Return the [x, y] coordinate for the center point of the cell that contains the specified text.  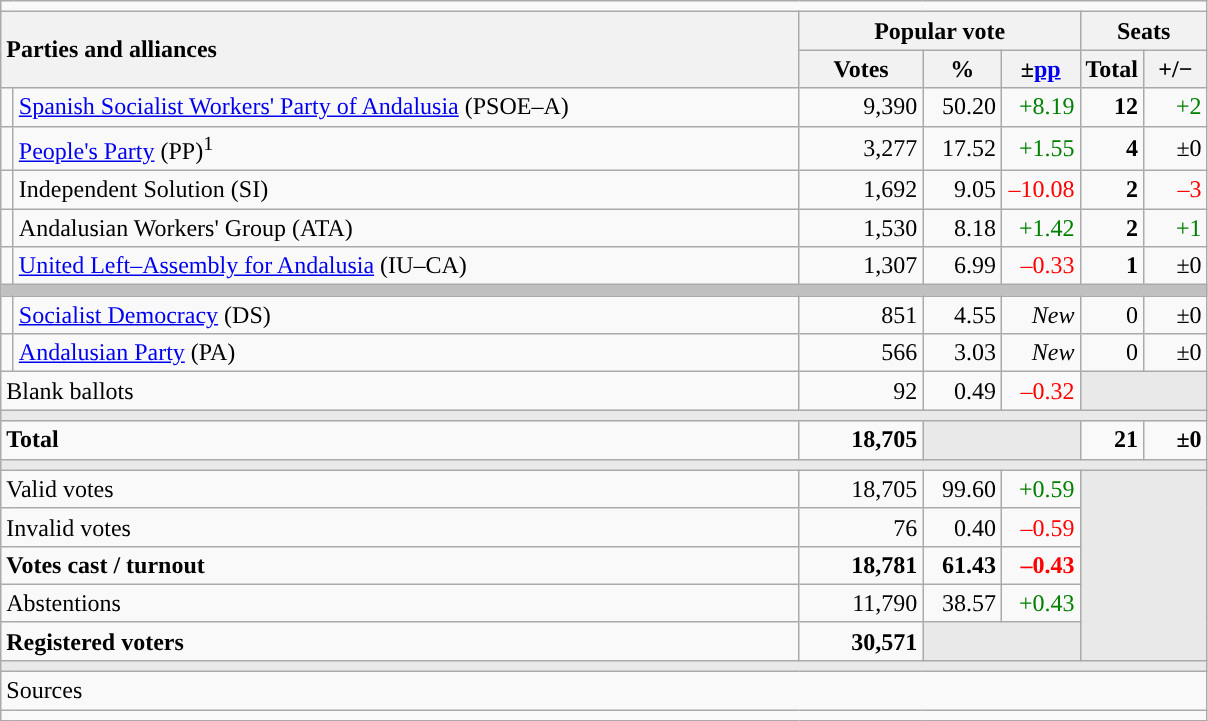
+/− [1176, 69]
99.60 [962, 489]
61.43 [962, 565]
Spanish Socialist Workers' Party of Andalusia (PSOE–A) [406, 107]
3,277 [861, 148]
–10.08 [1040, 190]
–0.33 [1040, 266]
±pp [1040, 69]
1 [1112, 266]
+8.19 [1040, 107]
38.57 [962, 603]
+0.59 [1040, 489]
0.49 [962, 391]
566 [861, 353]
12 [1112, 107]
Parties and alliances [400, 50]
Popular vote [940, 31]
92 [861, 391]
United Left–Assembly for Andalusia (IU–CA) [406, 266]
Andalusian Workers' Group (ATA) [406, 228]
0.40 [962, 527]
8.18 [962, 228]
–0.59 [1040, 527]
Blank ballots [400, 391]
18,781 [861, 565]
Independent Solution (SI) [406, 190]
21 [1112, 440]
People's Party (PP)1 [406, 148]
50.20 [962, 107]
–0.32 [1040, 391]
Valid votes [400, 489]
–0.43 [1040, 565]
+0.43 [1040, 603]
+1.55 [1040, 148]
–3 [1176, 190]
Sources [604, 691]
30,571 [861, 641]
3.03 [962, 353]
+1.42 [1040, 228]
9.05 [962, 190]
Andalusian Party (PA) [406, 353]
17.52 [962, 148]
Votes [861, 69]
6.99 [962, 266]
4.55 [962, 315]
Socialist Democracy (DS) [406, 315]
+1 [1176, 228]
1,530 [861, 228]
851 [861, 315]
76 [861, 527]
Seats [1144, 31]
% [962, 69]
11,790 [861, 603]
1,692 [861, 190]
Abstentions [400, 603]
1,307 [861, 266]
9,390 [861, 107]
4 [1112, 148]
Invalid votes [400, 527]
+2 [1176, 107]
Registered voters [400, 641]
Votes cast / turnout [400, 565]
